Scan for the cell matching the given text and deliver its [x, y] coordinate at center. 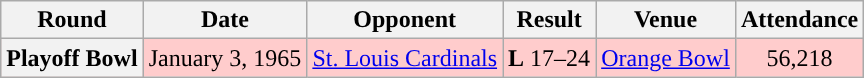
Round [72, 20]
56,218 [799, 58]
Venue [666, 20]
Orange Bowl [666, 58]
January 3, 1965 [225, 58]
Opponent [405, 20]
Playoff Bowl [72, 58]
L 17–24 [550, 58]
Result [550, 20]
St. Louis Cardinals [405, 58]
Date [225, 20]
Attendance [799, 20]
